Provide the [X, Y] coordinate of the cell's center where the given text is located.  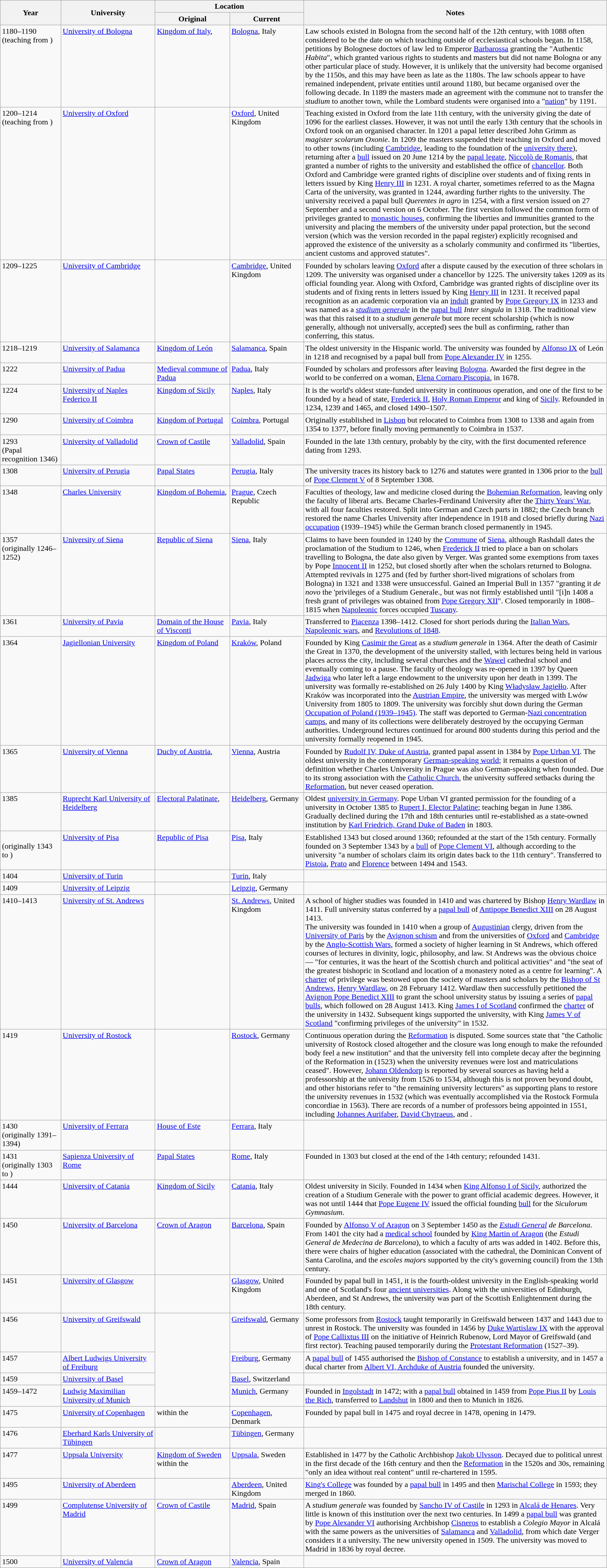
Vienna, Austria [267, 769]
1357(originally 1246–1252) [30, 575]
Uppsala, Sweden [267, 1463]
1404 [30, 876]
University of Valencia [108, 1562]
Leipzig, Germany [267, 888]
Heidelberg, Germany [267, 812]
1200–1214(teaching from ) [30, 183]
Republic of Pisa [192, 850]
University of Rostock [108, 1074]
Rostock, Germany [267, 1074]
1180–1190(teaching from ) [30, 66]
King's College was founded by a papal bull in 1495 and then Marischal College in 1593; they merged in 1860. [455, 1489]
University of Pavia [108, 626]
University of Coimbra [108, 424]
Uppsala University [108, 1463]
University of Barcelona [108, 1246]
Kingdom of Bohemia, [192, 509]
1431(originally 1303 to ) [30, 1165]
Perugia, Italy [267, 475]
Kingdom of Poland [192, 691]
Ludwig Maximilian University of Munich [108, 1396]
1293 (Papal recognition 1346) [30, 450]
Madrid, Spain [267, 1527]
House of Este [192, 1135]
University of Aberdeen [108, 1489]
University of Naples Federico II [108, 399]
Valladolid, Spain [267, 450]
Kingdom of Portugal [192, 424]
Complutense University of Madrid [108, 1527]
1224 [30, 399]
Tübingen, Germany [267, 1438]
Kingdom of Sweden within the [192, 1463]
1451 [30, 1294]
Naples, Italy [267, 399]
Barcelona, Spain [267, 1246]
University of Greifswald [108, 1332]
University of Siena [108, 575]
Domain of the House of Visconti [192, 626]
Republic of Siena [192, 575]
Founded in the late 13th century, probably by the city, with the first documented reference dating from 1293. [455, 450]
Glasgow, United Kingdom [267, 1294]
Year [30, 13]
1308 [30, 475]
Aberdeen, United Kingdom [267, 1489]
Medieval commune of Padua [192, 373]
Prague, Czech Republic [267, 509]
Electoral Palatinate, [192, 812]
1409 [30, 888]
Siena, Italy [267, 575]
Sapienza University of Rome [108, 1165]
St. Andrews, United Kingdom [267, 962]
1209–1225 [30, 301]
University of Glasgow [108, 1294]
Copenhagen, Denmark [267, 1417]
1456 [30, 1332]
1385 [30, 812]
1290 [30, 424]
Salamanca, Spain [267, 353]
University of St. Andrews [108, 962]
1495 [30, 1489]
University of Turin [108, 876]
University [108, 13]
1477 [30, 1463]
University of Catania [108, 1199]
Basel, Switzerland [267, 1379]
University of Copenhagen [108, 1417]
Rome, Italy [267, 1165]
Munich, Germany [267, 1396]
University of Leipzig [108, 888]
Charles University [108, 509]
1459–1472 [30, 1396]
1365 [30, 769]
Founded in 1303 but closed at the end of the 14th century; refounded 1431. [455, 1165]
Albert Ludwigs University of Freiburg [108, 1362]
Greifswald, Germany [267, 1332]
Bologna, Italy [267, 66]
University of Valladolid [108, 450]
(originally 1343 to ) [30, 850]
1430(originally 1391–1394) [30, 1135]
Oxford, United Kingdom [267, 183]
Transferred to Piacenza 1398–1412. Closed for short periods during the Italian Wars, Napoleonic wars, and Revolutions of 1848. [455, 626]
Pisa, Italy [267, 850]
1444 [30, 1199]
1476 [30, 1438]
1364 [30, 691]
Current [267, 19]
Kingdom of León [192, 353]
Eberhard Karls University of Tübingen [108, 1438]
1457 [30, 1362]
Ruprecht Karl University of Heidelberg [108, 812]
University of Ferrara [108, 1135]
1348 [30, 509]
University of Vienna [108, 769]
Original [192, 19]
University of Pisa [108, 850]
Duchy of Austria, [192, 769]
1499 [30, 1527]
Cambridge, United Kingdom [267, 301]
1419 [30, 1074]
University of Oxford [108, 183]
Turin, Italy [267, 876]
Kingdom of Italy, [192, 66]
1475 [30, 1417]
Ferrara, Italy [267, 1135]
1222 [30, 373]
Notes [455, 13]
Founded by papal bull in 1475 and royal decree in 1478, opening in 1479. [455, 1417]
University of Perugia [108, 475]
University of Padua [108, 373]
1410–1413 [30, 962]
University of Cambridge [108, 301]
1361 [30, 626]
Padua, Italy [267, 373]
Coimbra, Portugal [267, 424]
1459 [30, 1379]
University of Bologna [108, 66]
1450 [30, 1246]
1218–1219 [30, 353]
Freiburg, Germany [267, 1362]
within the [192, 1417]
Jagiellonian University [108, 691]
Location [229, 6]
Kraków, Poland [267, 691]
Catania, Italy [267, 1199]
University of Salamanca [108, 353]
Pavia, Italy [267, 626]
1500 [30, 1562]
The university traces its history back to 1276 and statutes were granted in 1306 prior to the bull of Pope Clement V of 8 September 1308. [455, 475]
Valencia, Spain [267, 1562]
University of Basel [108, 1379]
